Detect which cell encompasses the target text, then output its [x, y] center coordinate. 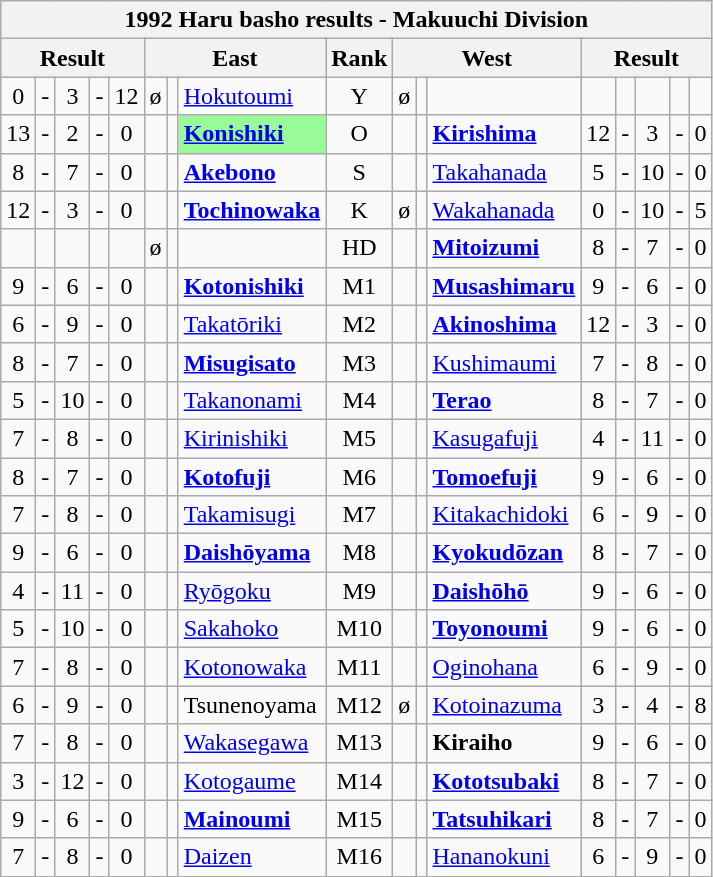
M12 [360, 705]
West [487, 58]
1992 Haru basho results - Makuuchi Division [356, 20]
Hananokuni [504, 857]
Y [360, 96]
Kyokudōzan [504, 553]
Kitakachidoki [504, 515]
Daishōhō [504, 591]
Kasugafuji [504, 438]
Wakahanada [504, 210]
Kotogaume [252, 781]
M4 [360, 400]
Akebono [252, 172]
Mainoumi [252, 819]
Tatsuhikari [504, 819]
M7 [360, 515]
Kirinishiki [252, 438]
Kirishima [504, 134]
Toyonoumi [504, 629]
Kotonowaka [252, 667]
K [360, 210]
Takatōriki [252, 324]
M3 [360, 362]
Terao [504, 400]
Tsunenoyama [252, 705]
Wakasegawa [252, 743]
13 [18, 134]
HD [360, 248]
M15 [360, 819]
Takamisugi [252, 515]
Kiraiho [504, 743]
Misugisato [252, 362]
Kushimaumi [504, 362]
Tochinowaka [252, 210]
M16 [360, 857]
Konishiki [252, 134]
Hokutoumi [252, 96]
Sakahoko [252, 629]
M14 [360, 781]
Musashimaru [504, 286]
Kototsubaki [504, 781]
Takanonami [252, 400]
M11 [360, 667]
Ryōgoku [252, 591]
Oginohana [504, 667]
M9 [360, 591]
Tomoefuji [504, 477]
M1 [360, 286]
Kotofuji [252, 477]
Mitoizumi [504, 248]
M5 [360, 438]
M10 [360, 629]
Kotonishiki [252, 286]
Akinoshima [504, 324]
Takahanada [504, 172]
Kotoinazuma [504, 705]
M13 [360, 743]
M6 [360, 477]
Daishōyama [252, 553]
Rank [360, 58]
M8 [360, 553]
2 [72, 134]
Daizen [252, 857]
M2 [360, 324]
O [360, 134]
S [360, 172]
East [235, 58]
